Provide the [X, Y] coordinate of the cell's center where the given text is located.  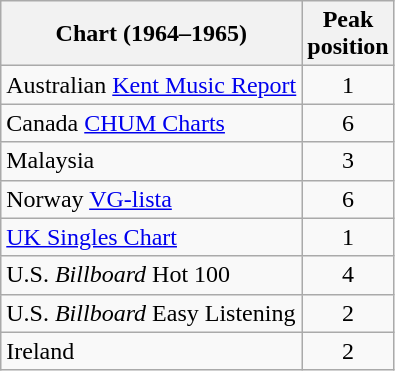
U.S. Billboard Hot 100 [152, 275]
Norway VG-lista [152, 199]
Malaysia [152, 161]
Ireland [152, 351]
U.S. Billboard Easy Listening [152, 313]
Chart (1964–1965) [152, 34]
Peakposition [348, 34]
3 [348, 161]
4 [348, 275]
Australian Kent Music Report [152, 85]
Canada CHUM Charts [152, 123]
UK Singles Chart [152, 237]
